Capture the cell that displays the provided text and extract its [x, y] central coordinate. 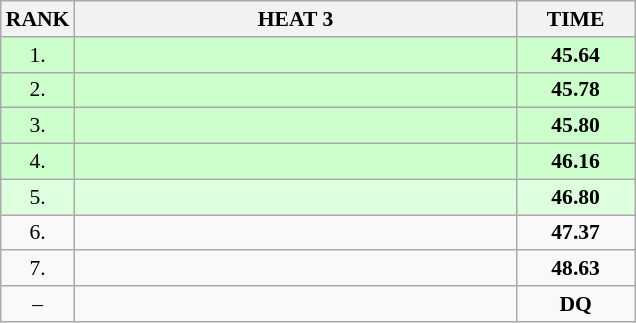
– [38, 304]
TIME [576, 19]
4. [38, 162]
48.63 [576, 269]
7. [38, 269]
RANK [38, 19]
45.80 [576, 126]
2. [38, 90]
DQ [576, 304]
1. [38, 55]
45.64 [576, 55]
46.16 [576, 162]
HEAT 3 [295, 19]
6. [38, 233]
47.37 [576, 233]
46.80 [576, 197]
45.78 [576, 90]
3. [38, 126]
5. [38, 197]
